For the text-containing cell, return its midpoint in (X, Y) coordinate format. 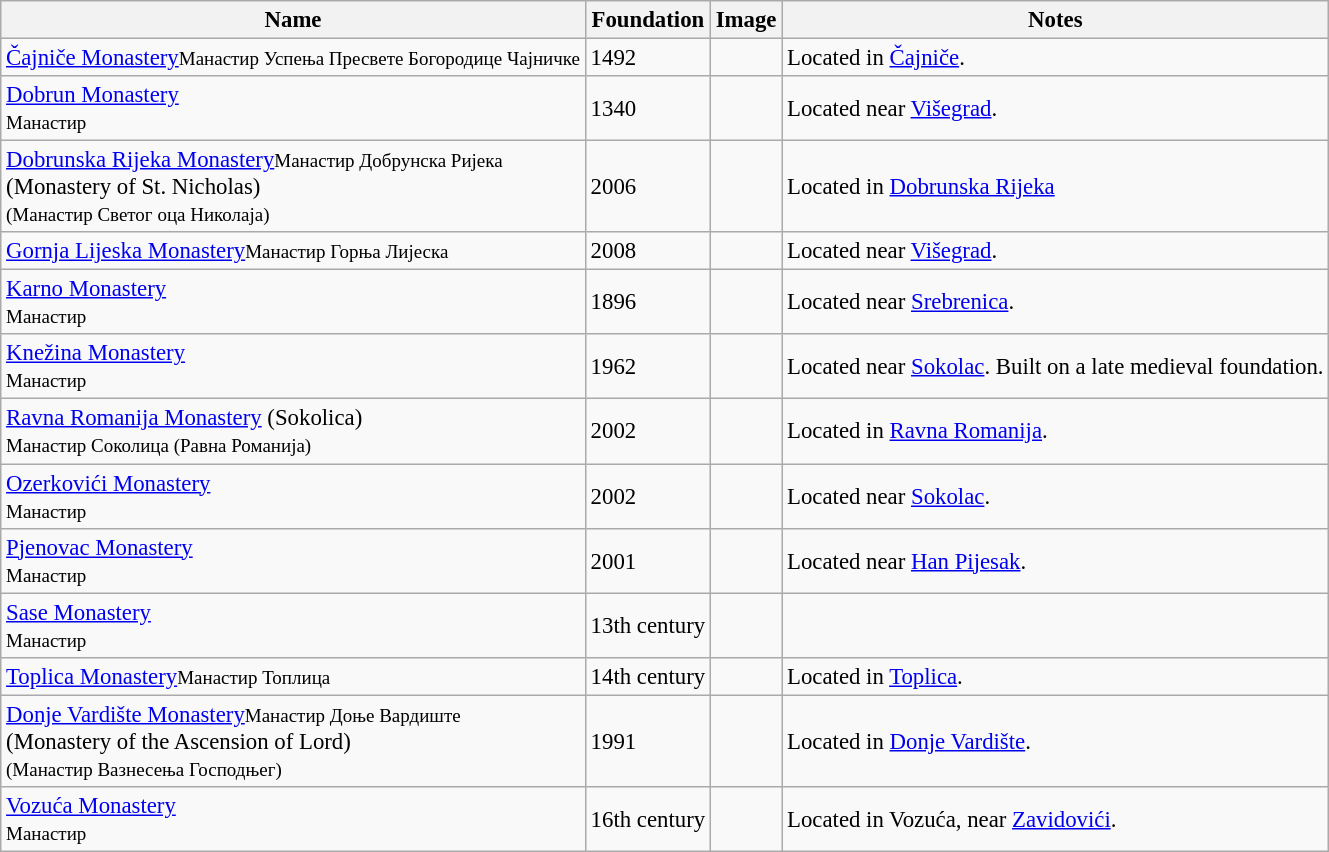
Located near Srebrenica. (1056, 302)
Karno MonasteryМанастир (294, 302)
Vozuća MonasteryМанастир (294, 820)
Ravna Romanija Monastery (Sokolica)Манастир Соколица (Равна Романија) (294, 432)
Located in Toplica. (1056, 676)
Located in Dobrunska Rijeka (1056, 187)
Located in Vozuća, near Zavidovići. (1056, 820)
Foundation (648, 20)
14th century (648, 676)
Located in Donje Vardište. (1056, 741)
16th century (648, 820)
Sase MonasteryМанастир (294, 626)
1896 (648, 302)
1991 (648, 741)
Located near Sokolac. (1056, 496)
2008 (648, 251)
1340 (648, 108)
Knežina MonasteryМанастир (294, 366)
Pjenovac MonasteryМанастир (294, 560)
Dobrun MonasteryМанастир (294, 108)
Image (746, 20)
Located near Han Pijesak. (1056, 560)
Gornja Lijeska MonasteryМанастир Горња Лијеска (294, 251)
Located in Ravna Romanija. (1056, 432)
1492 (648, 58)
13th century (648, 626)
1962 (648, 366)
2006 (648, 187)
Dobrunska Rijeka MonasteryМанастир Добрунска Ријека(Monastery of St. Nicholas)(Манастир Светог оца Николаја) (294, 187)
Notes (1056, 20)
Toplica MonasteryМанастир Топлица (294, 676)
Donje Vardište MonasteryМанастир Доње Вардиште(Monastery of the Ascension of Lord)(Манастир Вазнесења Господњег) (294, 741)
Name (294, 20)
Čajniče MonasteryМанастир Успења Пресвете Богородице Чајничке (294, 58)
Located in Čajniče. (1056, 58)
Located near Sokolac. Built on a late medieval foundation. (1056, 366)
2001 (648, 560)
Ozerkovići MonasteryМанастир (294, 496)
